Return the [x, y] coordinate for the center point of the cell that contains the specified text.  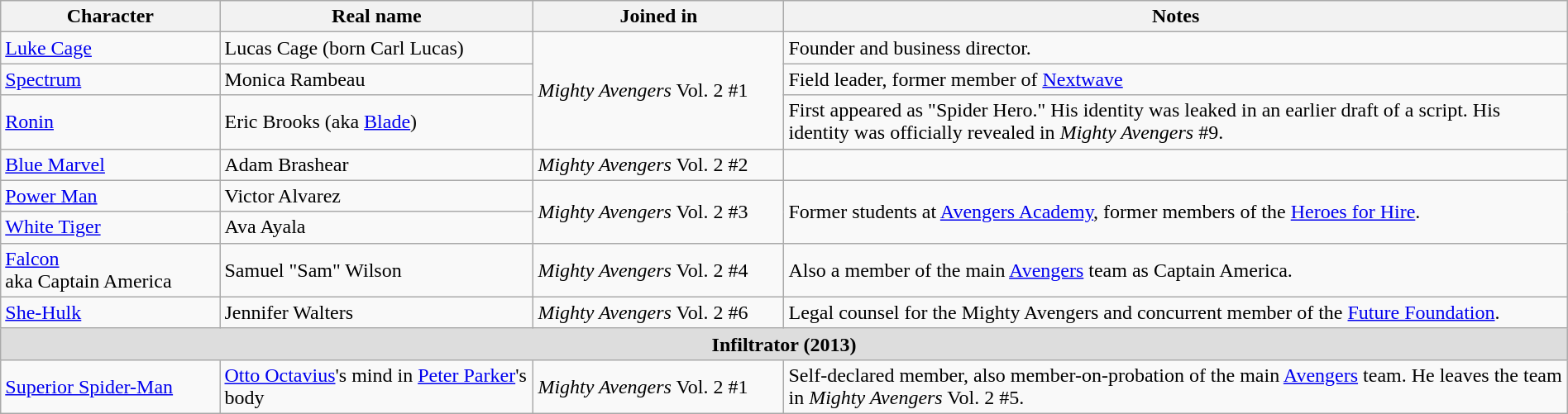
Ava Ayala [377, 227]
She-Hulk [111, 312]
Founder and business director. [1176, 48]
Real name [377, 17]
Jennifer Walters [377, 312]
Monica Rambeau [377, 79]
Victor Alvarez [377, 196]
Luke Cage [111, 48]
Samuel "Sam" Wilson [377, 269]
White Tiger [111, 227]
Mighty Avengers Vol. 2 #2 [658, 164]
Falconaka Captain America [111, 269]
Also a member of the main Avengers team as Captain America. [1176, 269]
Infiltrator (2013) [784, 344]
Joined in [658, 17]
Otto Octavius's mind in Peter Parker's body [377, 387]
Mighty Avengers Vol. 2 #4 [658, 269]
Notes [1176, 17]
Lucas Cage (born Carl Lucas) [377, 48]
Legal counsel for the Mighty Avengers and concurrent member of the Future Foundation. [1176, 312]
Spectrum [111, 79]
Self-declared member, also member-on-probation of the main Avengers team. He leaves the team in Mighty Avengers Vol. 2 #5. [1176, 387]
Blue Marvel [111, 164]
Adam Brashear [377, 164]
Mighty Avengers Vol. 2 #3 [658, 212]
Former students at Avengers Academy, former members of the Heroes for Hire. [1176, 212]
Superior Spider-Man [111, 387]
First appeared as "Spider Hero." His identity was leaked in an earlier draft of a script. His identity was officially revealed in Mighty Avengers #9. [1176, 122]
Eric Brooks (aka Blade) [377, 122]
Mighty Avengers Vol. 2 #6 [658, 312]
Ronin [111, 122]
Power Man [111, 196]
Field leader, former member of Nextwave [1176, 79]
Character [111, 17]
